From the cell containing the given text, extract its center point as [x, y] coordinate. 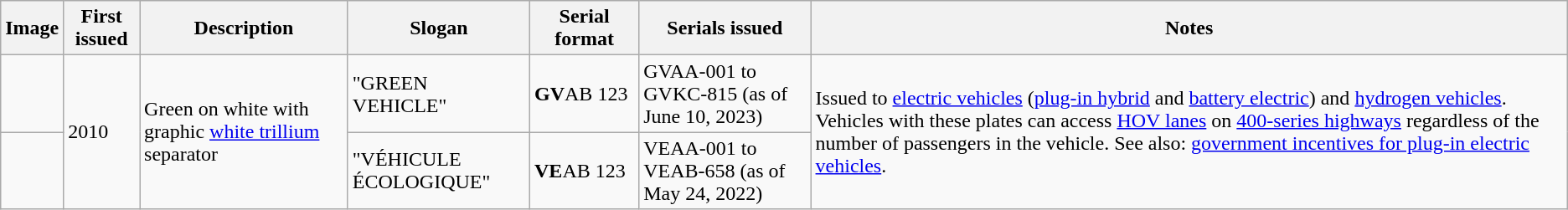
GVAA-001 to GVKC-815 (as of June 10, 2023) [725, 94]
2010 [102, 132]
Serial format [585, 28]
Green on white with graphic white trillium separator [245, 132]
First issued [102, 28]
VEAB 123 [585, 171]
"VÉHICULE ÉCOLOGIQUE" [439, 171]
VEAA-001 to VEAB-658 (as of May 24, 2022) [725, 171]
Notes [1189, 28]
Slogan [439, 28]
Serials issued [725, 28]
Image [32, 28]
GVAB 123 [585, 94]
Description [245, 28]
"GREEN VEHICLE" [439, 94]
